Scan for the cell matching the given text and deliver its [X, Y] coordinate at center. 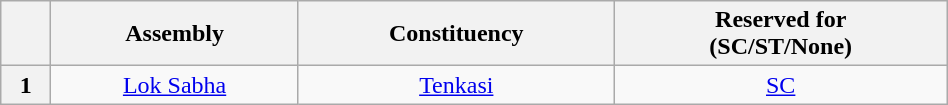
Constituency [456, 34]
Assembly [175, 34]
Tenkasi [456, 85]
SC [780, 85]
Lok Sabha [175, 85]
Reserved for(SC/ST/None) [780, 34]
1 [26, 85]
